Identify which cell holds the provided text, then report its [x, y] central coordinate. 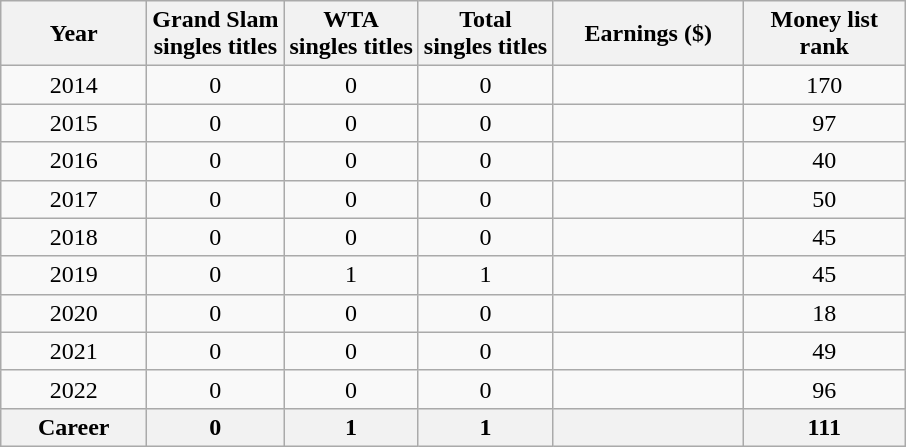
49 [824, 351]
2017 [74, 199]
2016 [74, 161]
2018 [74, 237]
96 [824, 389]
50 [824, 199]
2019 [74, 275]
170 [824, 85]
2021 [74, 351]
2014 [74, 85]
Money list rank [824, 34]
97 [824, 123]
40 [824, 161]
111 [824, 427]
2020 [74, 313]
2022 [74, 389]
WTA singles titles [351, 34]
Grand Slamsingles titles [216, 34]
2015 [74, 123]
Totalsingles titles [485, 34]
Year [74, 34]
Career [74, 427]
Earnings ($) [648, 34]
18 [824, 313]
